Search for the cell housing the specified text and yield its (x, y) center coordinate. 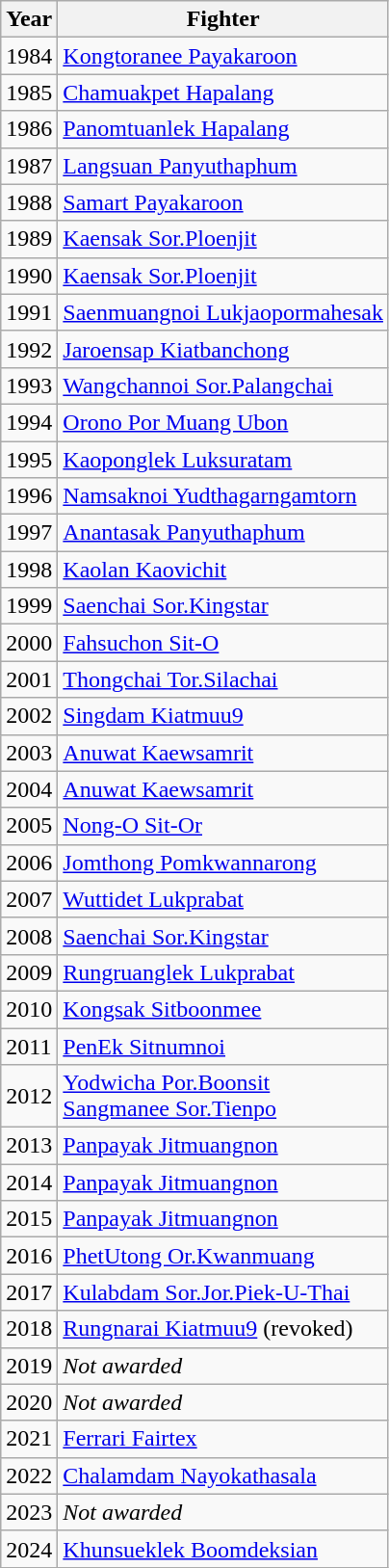
Khunsueklek Boomdeksian (223, 1549)
1994 (29, 422)
2002 (29, 716)
1986 (29, 129)
1989 (29, 239)
Rungnarai Kiatmuu9 (revoked) (223, 1329)
1998 (29, 570)
Kongtoranee Payakaroon (223, 56)
Year (29, 19)
Thongchai Tor.Silachai (223, 679)
2005 (29, 826)
Anantasak Panyuthaphum (223, 533)
2004 (29, 789)
2022 (29, 1475)
2003 (29, 753)
Rungruanglek Lukprabat (223, 972)
Fighter (223, 19)
1993 (29, 385)
Kaolan Kaovichit (223, 570)
2010 (29, 1009)
1990 (29, 276)
2017 (29, 1292)
2021 (29, 1439)
Ferrari Fairtex (223, 1439)
Kongsak Sitboonmee (223, 1009)
PenEk Sitnumnoi (223, 1046)
Jomthong Pomkwannarong (223, 863)
Chamuakpet Hapalang (223, 93)
2019 (29, 1366)
2016 (29, 1256)
Kulabdam Sor.Jor.Piek-U-Thai (223, 1292)
Orono Por Muang Ubon (223, 422)
Chalamdam Nayokathasala (223, 1475)
2015 (29, 1219)
Panomtuanlek Hapalang (223, 129)
Namsaknoi Yudthagarngamtorn (223, 496)
1995 (29, 460)
1987 (29, 166)
2013 (29, 1146)
2020 (29, 1402)
2014 (29, 1183)
Jaroensap Kiatbanchong (223, 349)
2023 (29, 1512)
2000 (29, 643)
2007 (29, 899)
2006 (29, 863)
1984 (29, 56)
Nong-O Sit-Or (223, 826)
2012 (29, 1097)
2001 (29, 679)
1988 (29, 202)
2011 (29, 1046)
1985 (29, 93)
PhetUtong Or.Kwanmuang (223, 1256)
1997 (29, 533)
Wuttidet Lukprabat (223, 899)
1991 (29, 312)
1992 (29, 349)
Yodwicha Por.BoonsitSangmanee Sor.Tienpo (223, 1097)
Wangchannoi Sor.Palangchai (223, 385)
Samart Payakaroon (223, 202)
2018 (29, 1329)
2009 (29, 972)
1996 (29, 496)
Kaoponglek Luksuratam (223, 460)
2008 (29, 936)
Singdam Kiatmuu9 (223, 716)
2024 (29, 1549)
Fahsuchon Sit-O (223, 643)
Langsuan Panyuthaphum (223, 166)
1999 (29, 606)
Saenmuangnoi Lukjaopormahesak (223, 312)
